Pinpoint the cell where the given text exists, returning its (X, Y) midpoint coordinate. 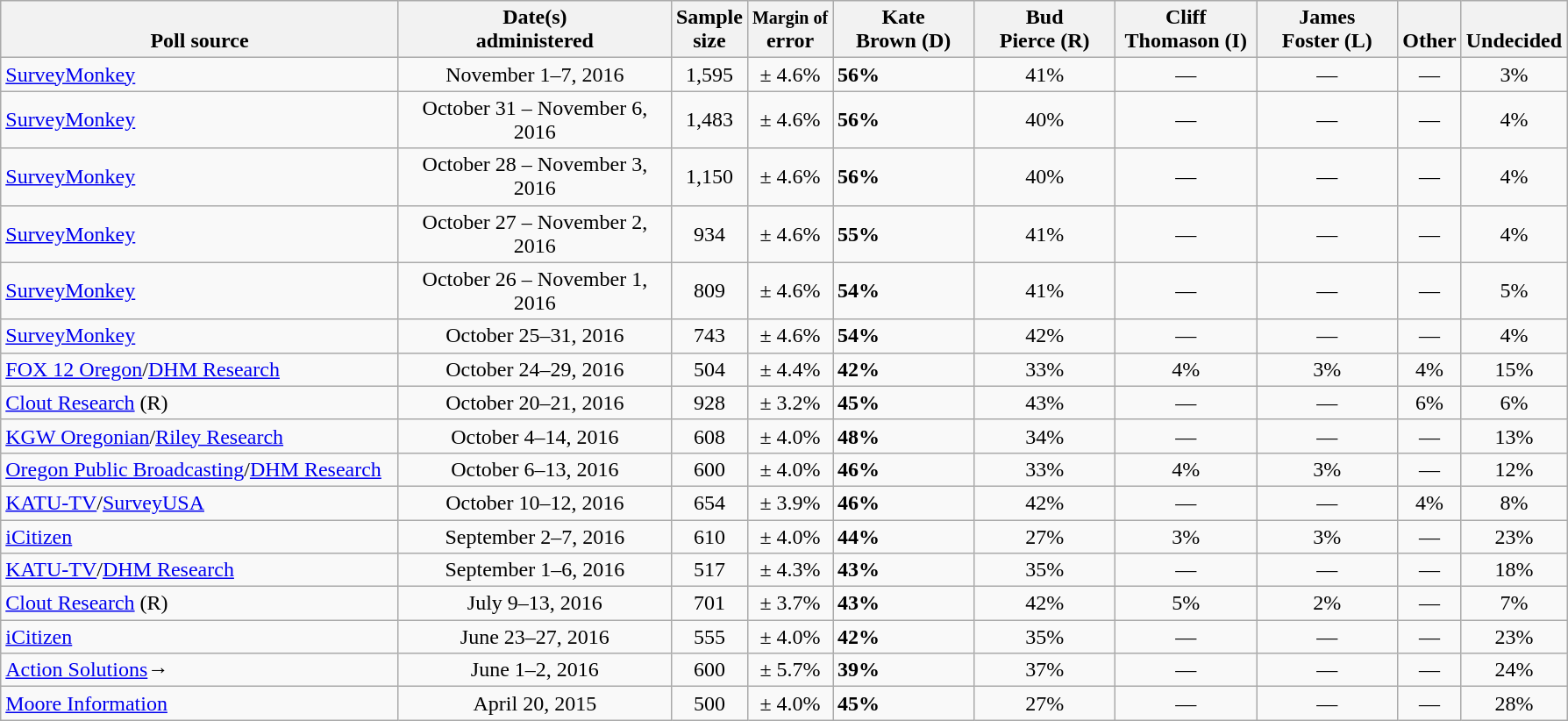
Oregon Public Broadcasting/DHM Research (200, 469)
28% (1514, 703)
October 26 – November 1, 2016 (535, 291)
504 (709, 369)
KATU-TV/SurveyUSA (200, 503)
8% (1514, 503)
1,483 (709, 119)
Poll source (200, 30)
± 3.9% (789, 503)
37% (1045, 670)
18% (1514, 570)
October 10–12, 2016 (535, 503)
34% (1045, 436)
15% (1514, 369)
1,595 (709, 75)
± 3.7% (789, 603)
November 1–7, 2016 (535, 75)
7% (1514, 603)
55% (903, 233)
June 1–2, 2016 (535, 670)
CliffThomason (I) (1186, 30)
13% (1514, 436)
October 24–29, 2016 (535, 369)
928 (709, 403)
± 5.7% (789, 670)
KGW Oregonian/Riley Research (200, 436)
September 2–7, 2016 (535, 536)
± 4.4% (789, 369)
654 (709, 503)
Date(s)administered (535, 30)
KateBrown (D) (903, 30)
608 (709, 436)
934 (709, 233)
Other (1429, 30)
39% (903, 670)
October 20–21, 2016 (535, 403)
BudPierce (R) (1045, 30)
48% (903, 436)
FOX 12 Oregon/DHM Research (200, 369)
1,150 (709, 177)
October 25–31, 2016 (535, 336)
June 23–27, 2016 (535, 637)
555 (709, 637)
Moore Information (200, 703)
KATU-TV/DHM Research (200, 570)
24% (1514, 670)
Undecided (1514, 30)
JamesFoster (L) (1328, 30)
809 (709, 291)
October 31 – November 6, 2016 (535, 119)
September 1–6, 2016 (535, 570)
2% (1328, 603)
12% (1514, 469)
October 4–14, 2016 (535, 436)
October 6–13, 2016 (535, 469)
Action Solutions→ (200, 670)
Margin oferror (789, 30)
Samplesize (709, 30)
October 27 – November 2, 2016 (535, 233)
± 4.3% (789, 570)
743 (709, 336)
± 3.2% (789, 403)
April 20, 2015 (535, 703)
44% (903, 536)
517 (709, 570)
500 (709, 703)
October 28 – November 3, 2016 (535, 177)
701 (709, 603)
July 9–13, 2016 (535, 603)
610 (709, 536)
